From the cell containing the given text, extract its center point as [x, y] coordinate. 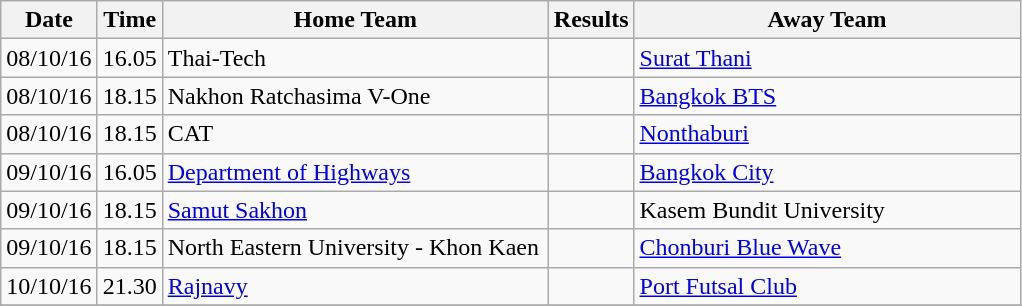
10/10/16 [49, 286]
North Eastern University - Khon Kaen [355, 248]
Kasem Bundit University [827, 210]
Nakhon Ratchasima V-One [355, 96]
21.30 [130, 286]
Nonthaburi [827, 134]
Surat Thani [827, 58]
Thai-Tech [355, 58]
Away Team [827, 20]
Rajnavy [355, 286]
Bangkok City [827, 172]
Results [591, 20]
Time [130, 20]
Port Futsal Club [827, 286]
Home Team [355, 20]
Department of Highways [355, 172]
CAT [355, 134]
Date [49, 20]
Samut Sakhon [355, 210]
Bangkok BTS [827, 96]
Chonburi Blue Wave [827, 248]
